Detect which cell encompasses the target text, then output its (x, y) center coordinate. 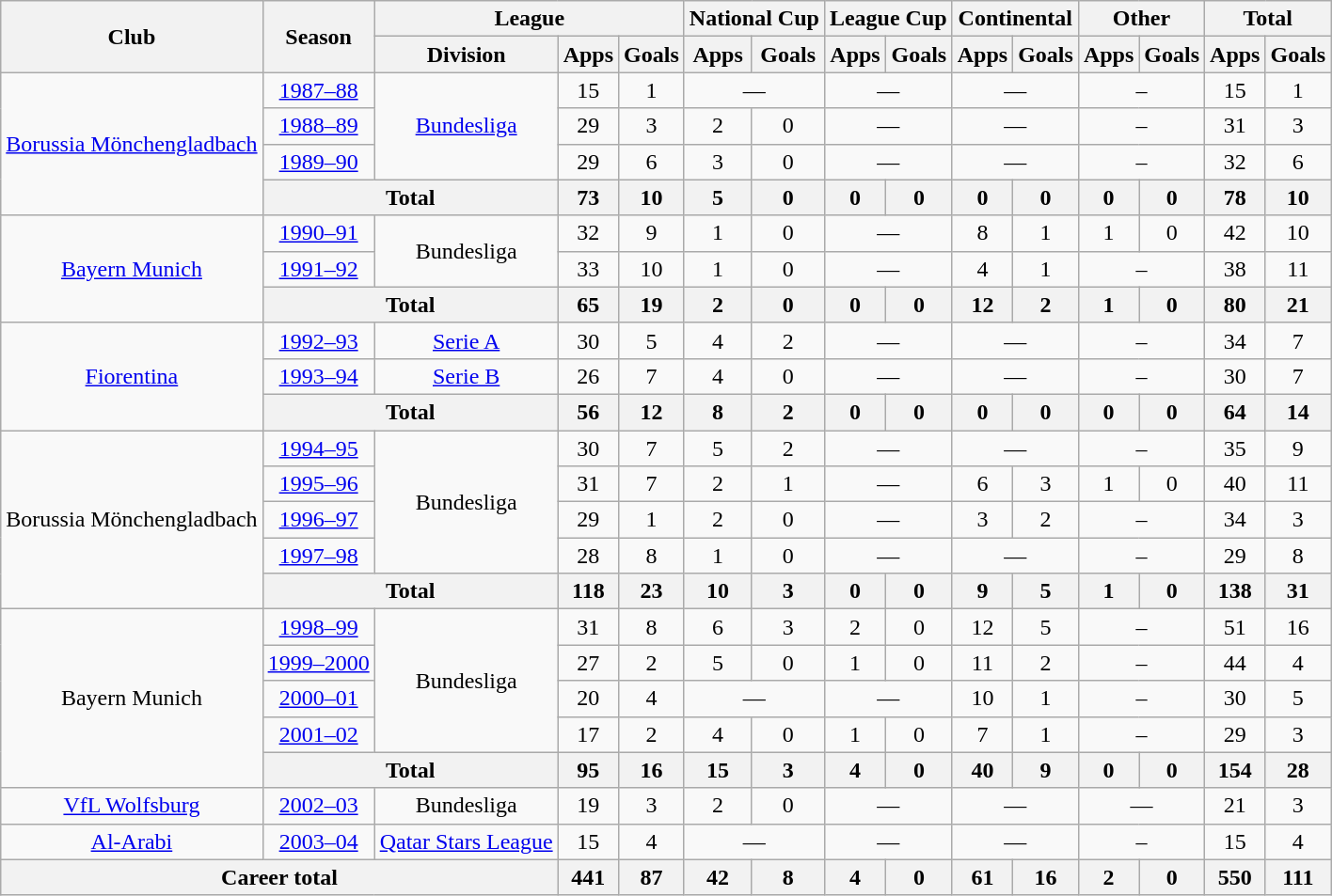
44 (1235, 663)
1994–95 (318, 448)
118 (588, 591)
550 (1235, 877)
51 (1235, 627)
Division (467, 55)
2002–03 (318, 806)
80 (1235, 305)
2000–01 (318, 699)
14 (1298, 412)
154 (1235, 770)
138 (1235, 591)
1993–94 (318, 376)
National Cup (754, 19)
17 (588, 734)
87 (652, 877)
27 (588, 663)
Qatar Stars League (467, 841)
2003–04 (318, 841)
23 (652, 591)
Career total (279, 877)
Fiorentina (132, 376)
111 (1298, 877)
441 (588, 877)
1988–89 (318, 126)
Other (1141, 19)
1995–96 (318, 484)
20 (588, 699)
1999–2000 (318, 663)
64 (1235, 412)
1996–97 (318, 520)
League (529, 19)
1998–99 (318, 627)
1989–90 (318, 162)
78 (1235, 197)
38 (1235, 269)
VfL Wolfsburg (132, 806)
35 (1235, 448)
League Cup (888, 19)
1990–91 (318, 233)
Continental (1015, 19)
Serie B (467, 376)
65 (588, 305)
Al-Arabi (132, 841)
Season (318, 37)
95 (588, 770)
1992–93 (318, 340)
26 (588, 376)
1991–92 (318, 269)
1997–98 (318, 556)
33 (588, 269)
Club (132, 37)
61 (982, 877)
1987–88 (318, 90)
2001–02 (318, 734)
56 (588, 412)
73 (588, 197)
Serie A (467, 340)
